Return (x, y) of the center of cell containing provided text 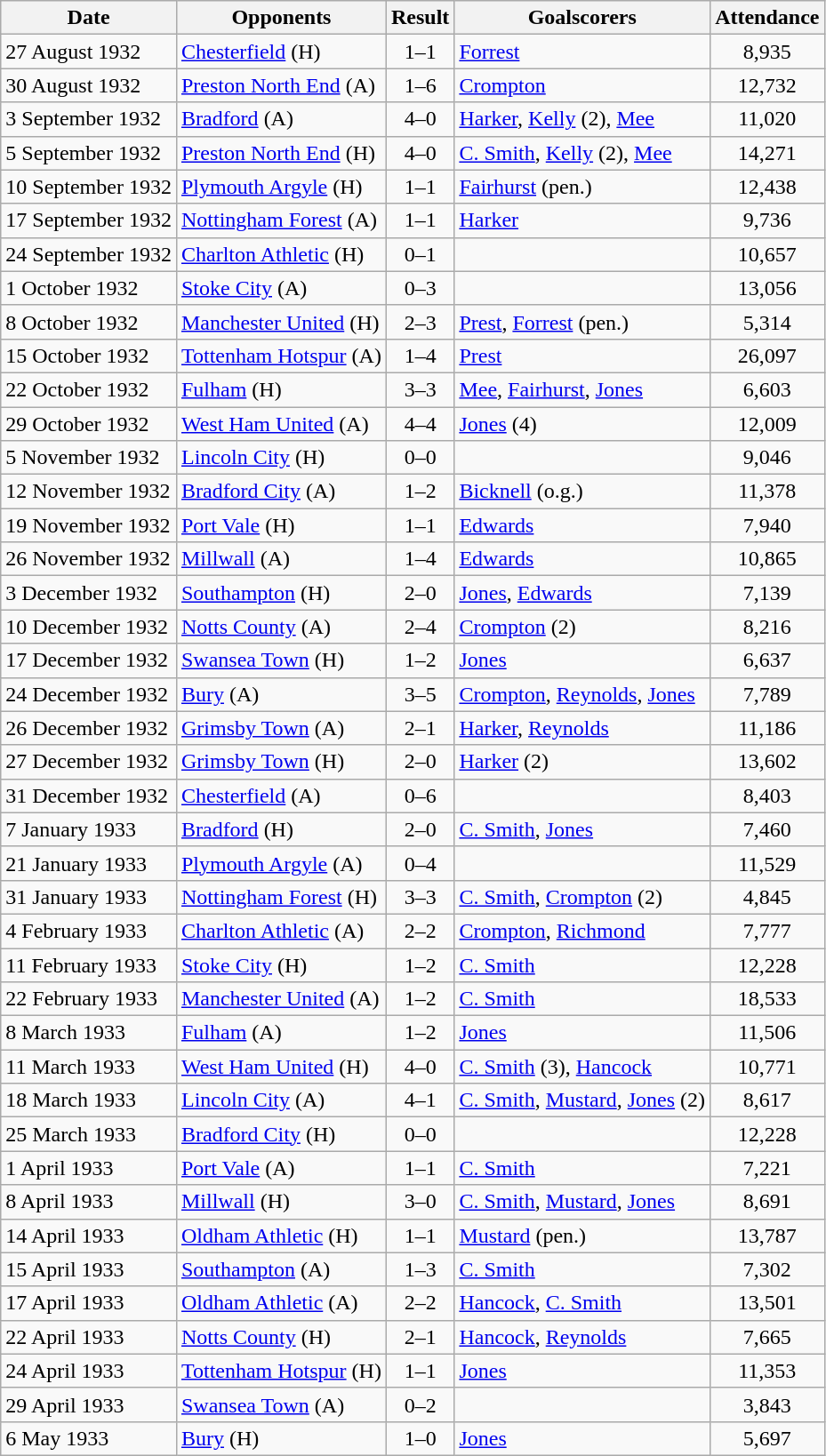
26,097 (767, 356)
6 May 1933 (89, 1438)
Crompton (582, 85)
West Ham United (H) (281, 1067)
Plymouth Argyle (A) (281, 863)
Charlton Athletic (A) (281, 931)
Chesterfield (H) (281, 52)
3 December 1932 (89, 593)
12,009 (767, 424)
21 January 1933 (89, 863)
C. Smith, Crompton (2) (582, 897)
2–3 (420, 322)
Port Vale (H) (281, 525)
Hancock, C. Smith (582, 1303)
7,139 (767, 593)
1–3 (420, 1269)
Chesterfield (A) (281, 796)
11,506 (767, 1033)
11 March 1933 (89, 1067)
Bradford City (H) (281, 1134)
2–4 (420, 627)
25 March 1933 (89, 1134)
3,843 (767, 1404)
Fulham (A) (281, 1033)
Harker, Kelly (2), Mee (582, 119)
13,787 (767, 1236)
3–0 (420, 1202)
12,732 (767, 85)
4–1 (420, 1100)
8 April 1933 (89, 1202)
12,438 (767, 187)
Grimsby Town (A) (281, 728)
Bicknell (o.g.) (582, 492)
1–0 (420, 1438)
24 April 1933 (89, 1371)
Lincoln City (H) (281, 458)
Harker (582, 220)
Prest (582, 356)
17 December 1932 (89, 660)
8 October 1932 (89, 322)
Stoke City (H) (281, 964)
10,771 (767, 1067)
Preston North End (H) (281, 153)
Stoke City (A) (281, 288)
10 September 1932 (89, 187)
8,935 (767, 52)
Southampton (A) (281, 1269)
24 December 1932 (89, 694)
Oldham Athletic (H) (281, 1236)
1 October 1932 (89, 288)
1 April 1933 (89, 1168)
9,046 (767, 458)
31 January 1933 (89, 897)
13,602 (767, 762)
11,020 (767, 119)
Crompton, Richmond (582, 931)
Bradford (H) (281, 829)
Nottingham Forest (H) (281, 897)
West Ham United (A) (281, 424)
1–6 (420, 85)
17 April 1933 (89, 1303)
11,529 (767, 863)
Date (89, 18)
11 February 1933 (89, 964)
29 October 1932 (89, 424)
8,216 (767, 627)
19 November 1932 (89, 525)
10 December 1932 (89, 627)
5,314 (767, 322)
Opponents (281, 18)
5,697 (767, 1438)
27 December 1932 (89, 762)
6,603 (767, 389)
Hancock, Reynolds (582, 1337)
4 February 1933 (89, 931)
Bury (H) (281, 1438)
Jones, Edwards (582, 593)
22 October 1932 (89, 389)
Forrest (582, 52)
8,617 (767, 1100)
Fulham (H) (281, 389)
Millwall (H) (281, 1202)
12 November 1932 (89, 492)
Harker (2) (582, 762)
C. Smith (3), Hancock (582, 1067)
7,665 (767, 1337)
7,221 (767, 1168)
Bradford City (A) (281, 492)
Crompton (2) (582, 627)
Notts County (H) (281, 1337)
3–5 (420, 694)
Result (420, 18)
7 January 1933 (89, 829)
C. Smith, Mustard, Jones (2) (582, 1100)
4–4 (420, 424)
5 November 1932 (89, 458)
Notts County (A) (281, 627)
4,845 (767, 897)
15 April 1933 (89, 1269)
Lincoln City (A) (281, 1100)
Oldham Athletic (A) (281, 1303)
7,302 (767, 1269)
Swansea Town (H) (281, 660)
11,353 (767, 1371)
5 September 1932 (89, 153)
Manchester United (H) (281, 322)
3 September 1932 (89, 119)
11,378 (767, 492)
22 February 1933 (89, 999)
Attendance (767, 18)
Mustard (pen.) (582, 1236)
8 March 1933 (89, 1033)
Southampton (H) (281, 593)
15 October 1932 (89, 356)
C. Smith, Kelly (2), Mee (582, 153)
8,403 (767, 796)
17 September 1932 (89, 220)
0–1 (420, 254)
24 September 1932 (89, 254)
30 August 1932 (89, 85)
Bradford (A) (281, 119)
Preston North End (A) (281, 85)
Fairhurst (pen.) (582, 187)
26 December 1932 (89, 728)
Millwall (A) (281, 559)
18,533 (767, 999)
Mee, Fairhurst, Jones (582, 389)
7,940 (767, 525)
8,691 (767, 1202)
9,736 (767, 220)
Prest, Forrest (pen.) (582, 322)
0–4 (420, 863)
0–3 (420, 288)
7,460 (767, 829)
Tottenham Hotspur (A) (281, 356)
Charlton Athletic (H) (281, 254)
Manchester United (A) (281, 999)
0–2 (420, 1404)
C. Smith, Mustard, Jones (582, 1202)
29 April 1933 (89, 1404)
13,501 (767, 1303)
13,056 (767, 288)
26 November 1932 (89, 559)
31 December 1932 (89, 796)
Bury (A) (281, 694)
6,637 (767, 660)
14,271 (767, 153)
Crompton, Reynolds, Jones (582, 694)
Swansea Town (A) (281, 1404)
Goalscorers (582, 18)
18 March 1933 (89, 1100)
Nottingham Forest (A) (281, 220)
Port Vale (A) (281, 1168)
Plymouth Argyle (H) (281, 187)
Harker, Reynolds (582, 728)
Jones (4) (582, 424)
10,865 (767, 559)
Tottenham Hotspur (H) (281, 1371)
C. Smith, Jones (582, 829)
22 April 1933 (89, 1337)
7,789 (767, 694)
Grimsby Town (H) (281, 762)
27 August 1932 (89, 52)
0–6 (420, 796)
10,657 (767, 254)
7,777 (767, 931)
14 April 1933 (89, 1236)
11,186 (767, 728)
